Identify which cell holds the provided text, then report its [x, y] central coordinate. 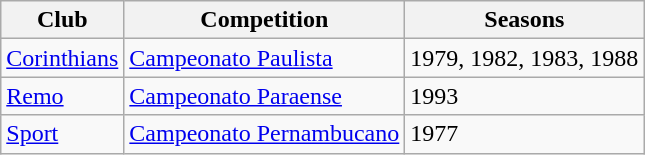
1979, 1982, 1983, 1988 [524, 58]
Campeonato Paraense [264, 96]
1977 [524, 134]
Campeonato Pernambucano [264, 134]
Competition [264, 20]
Seasons [524, 20]
Sport [62, 134]
Remo [62, 96]
Club [62, 20]
Campeonato Paulista [264, 58]
Corinthians [62, 58]
1993 [524, 96]
